Return the [x, y] coordinate for the center point of the cell that contains the specified text.  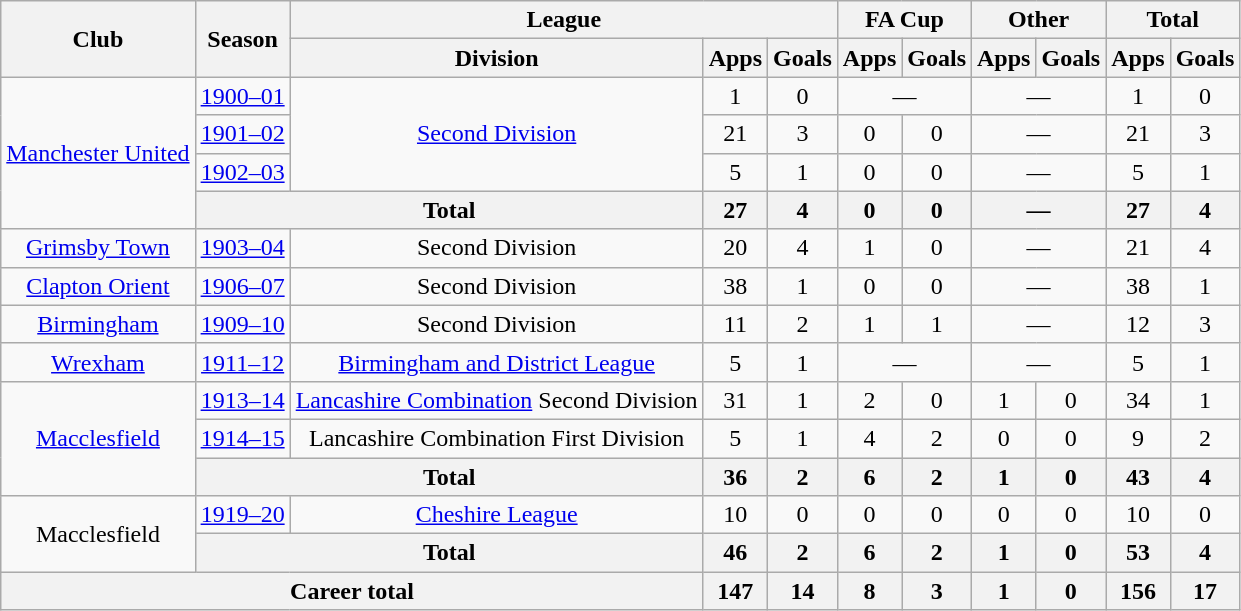
Season [242, 39]
Lancashire Combination First Division [496, 438]
9 [1138, 438]
Manchester United [98, 153]
1900–01 [242, 96]
Wrexham [98, 362]
1903–04 [242, 248]
53 [1138, 553]
Lancashire Combination Second Division [496, 400]
8 [869, 591]
Other [1039, 20]
Birmingham [98, 324]
Grimsby Town [98, 248]
Clapton Orient [98, 286]
1906–07 [242, 286]
1914–15 [242, 438]
11 [735, 324]
147 [735, 591]
43 [1138, 477]
12 [1138, 324]
1901–02 [242, 134]
Division [496, 58]
20 [735, 248]
Birmingham and District League [496, 362]
36 [735, 477]
Club [98, 39]
1909–10 [242, 324]
League [564, 20]
1902–03 [242, 172]
1913–14 [242, 400]
34 [1138, 400]
Career total [352, 591]
46 [735, 553]
17 [1205, 591]
156 [1138, 591]
1911–12 [242, 362]
FA Cup [904, 20]
31 [735, 400]
Cheshire League [496, 515]
1919–20 [242, 515]
14 [803, 591]
